Locate the cell with the specified text and output its [X, Y] center coordinate. 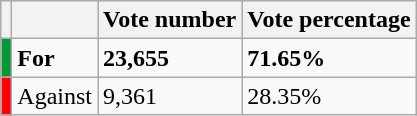
Against [55, 96]
28.35% [329, 96]
23,655 [170, 58]
For [55, 58]
71.65% [329, 58]
9,361 [170, 96]
Vote number [170, 20]
Vote percentage [329, 20]
